Determine the (x, y) coordinate at the center of the cell enclosing the given text.  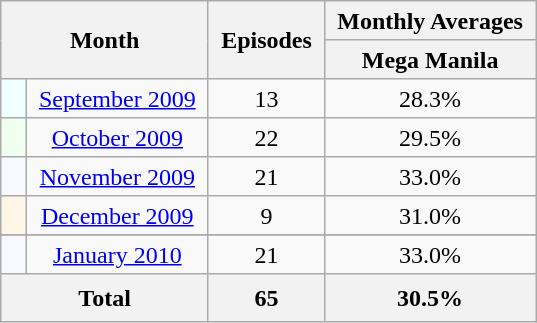
9 (266, 216)
Total (105, 298)
November 2009 (117, 176)
65 (266, 298)
Mega Manila (430, 60)
January 2010 (117, 254)
13 (266, 98)
28.3% (430, 98)
October 2009 (117, 138)
December 2009 (117, 216)
31.0% (430, 216)
22 (266, 138)
30.5% (430, 298)
Monthly Averages (430, 20)
Month (105, 40)
Episodes (266, 40)
September 2009 (117, 98)
29.5% (430, 138)
